Provide the (x, y) coordinate of the cell's center where the given text is located.  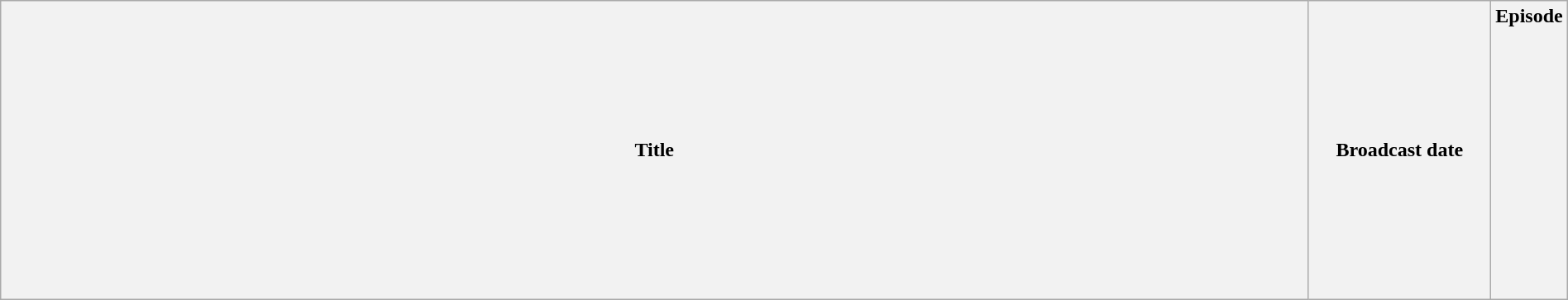
Title (655, 150)
Broadcast date (1399, 150)
Episode (1529, 150)
